Return the (x, y) coordinate for the center point of the cell that contains the specified text.  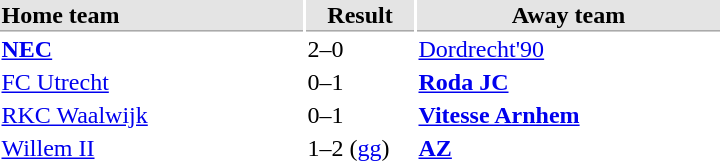
NEC (152, 49)
FC Utrecht (152, 83)
Result (360, 16)
Dordrecht'90 (568, 49)
Vitesse Arnhem (568, 115)
Home team (152, 16)
RKC Waalwijk (152, 115)
Away team (568, 16)
2–0 (360, 49)
Roda JC (568, 83)
